Determine the (x, y) coordinate at the center of the cell enclosing the given text.  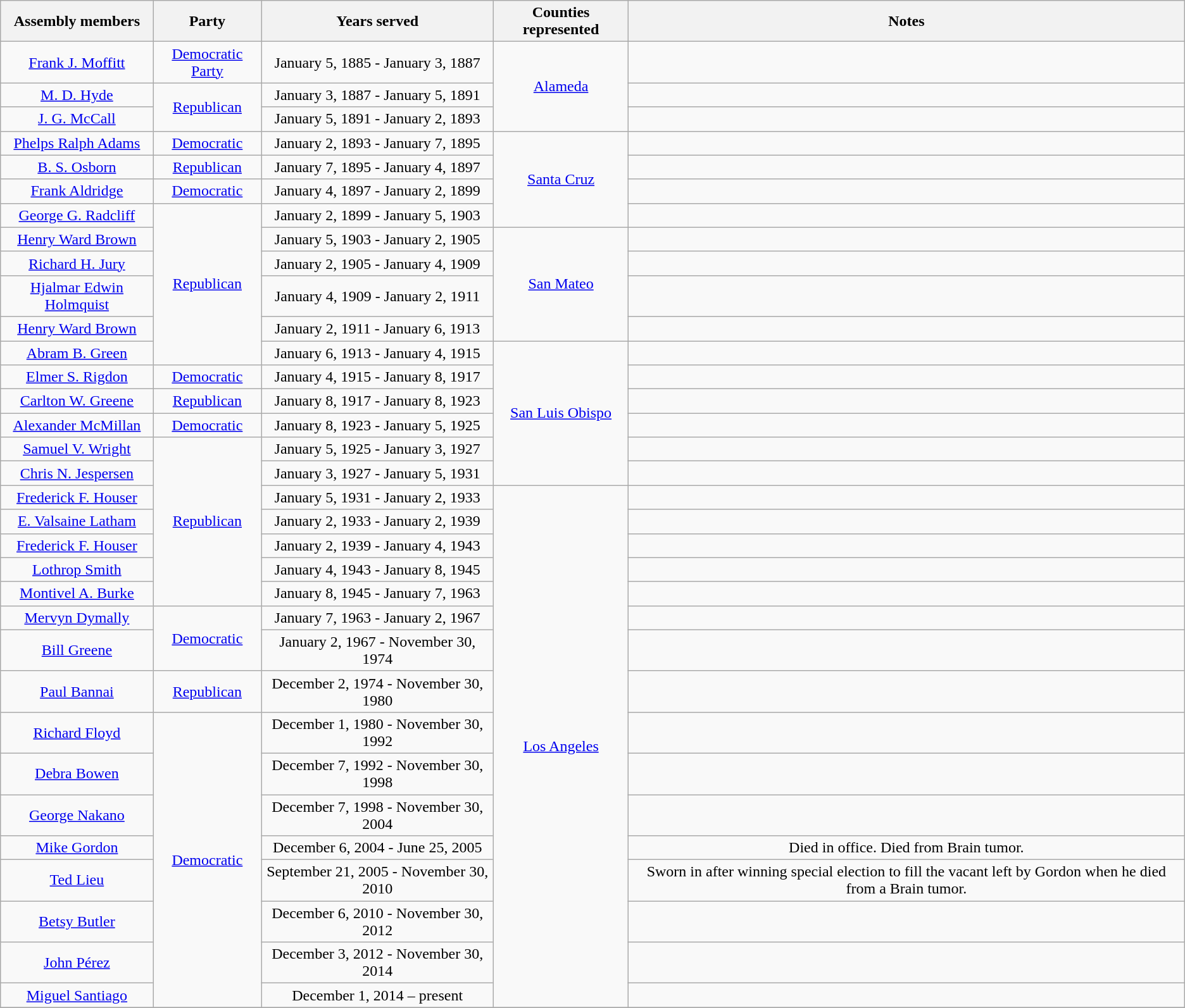
Frank J. Moffitt (77, 62)
Elmer S. Rigdon (77, 377)
Frank Aldridge (77, 191)
January 2, 1893 - January 7, 1895 (377, 143)
December 6, 2010 - November 30, 2012 (377, 921)
Hjalmar Edwin Holmquist (77, 296)
December 3, 2012 - November 30, 2014 (377, 963)
January 6, 1913 - January 4, 1915 (377, 352)
Los Angeles (561, 747)
Debra Bowen (77, 773)
January 3, 1927 - January 5, 1931 (377, 473)
Mervyn Dymally (77, 618)
E. Valsaine Latham (77, 521)
January 2, 1911 - January 6, 1913 (377, 328)
January 2, 1905 - January 4, 1909 (377, 263)
January 4, 1943 - January 8, 1945 (377, 569)
January 8, 1923 - January 5, 1925 (377, 425)
January 2, 1933 - January 2, 1939 (377, 521)
Samuel V. Wright (77, 449)
Party (208, 22)
Mike Gordon (77, 848)
Richard Floyd (77, 733)
December 1, 2014 – present (377, 995)
January 7, 1963 - January 2, 1967 (377, 618)
San Luis Obispo (561, 413)
Alameda (561, 86)
Betsy Butler (77, 921)
January 7, 1895 - January 4, 1897 (377, 167)
Sworn in after winning special election to fill the vacant left by Gordon when he died from a Brain tumor. (906, 881)
January 3, 1887 - January 5, 1891 (377, 95)
January 4, 1909 - January 2, 1911 (377, 296)
Ted Lieu (77, 881)
Miguel Santiago (77, 995)
December 6, 2004 - June 25, 2005 (377, 848)
January 4, 1915 - January 8, 1917 (377, 377)
George Nakano (77, 815)
January 5, 1903 - January 2, 1905 (377, 239)
January 4, 1897 - January 2, 1899 (377, 191)
January 2, 1899 - January 5, 1903 (377, 215)
December 1, 1980 - November 30, 1992 (377, 733)
January 5, 1885 - January 3, 1887 (377, 62)
Notes (906, 22)
J. G. McCall (77, 119)
January 8, 1917 - January 8, 1923 (377, 401)
Assembly members (77, 22)
January 2, 1939 - January 4, 1943 (377, 545)
Lothrop Smith (77, 569)
George G. Radcliff (77, 215)
B. S. Osborn (77, 167)
December 2, 1974 - November 30, 1980 (377, 691)
Democratic Party (208, 62)
Paul Bannai (77, 691)
January 2, 1967 - November 30, 1974 (377, 650)
January 8, 1945 - January 7, 1963 (377, 594)
San Mateo (561, 283)
Richard H. Jury (77, 263)
January 5, 1925 - January 3, 1927 (377, 449)
Carlton W. Greene (77, 401)
December 7, 1992 - November 30, 1998 (377, 773)
Abram B. Green (77, 352)
Phelps Ralph Adams (77, 143)
Montivel A. Burke (77, 594)
Alexander McMillan (77, 425)
September 21, 2005 - November 30, 2010 (377, 881)
Chris N. Jespersen (77, 473)
January 5, 1891 - January 2, 1893 (377, 119)
John Pérez (77, 963)
January 5, 1931 - January 2, 1933 (377, 497)
M. D. Hyde (77, 95)
Counties represented (561, 22)
Santa Cruz (561, 179)
December 7, 1998 - November 30, 2004 (377, 815)
Died in office. Died from Brain tumor. (906, 848)
Bill Greene (77, 650)
Years served (377, 22)
